Detect which cell encompasses the target text, then output its [X, Y] center coordinate. 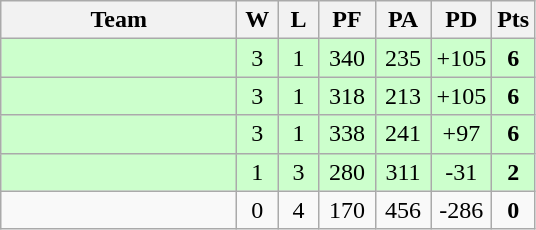
170 [347, 210]
213 [403, 96]
PD [462, 20]
456 [403, 210]
PF [347, 20]
4 [298, 210]
Pts [514, 20]
338 [347, 134]
PA [403, 20]
311 [403, 172]
W [258, 20]
+97 [462, 134]
318 [347, 96]
340 [347, 58]
241 [403, 134]
2 [514, 172]
-286 [462, 210]
Team [119, 20]
280 [347, 172]
-31 [462, 172]
235 [403, 58]
L [298, 20]
